Find where the given text appears and provide that cell's center as [x, y] coordinate. 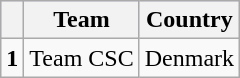
Team [82, 20]
Denmark [189, 58]
Country [189, 20]
Team CSC [82, 58]
1 [12, 58]
